Provide the (X, Y) coordinate of the cell's center where the given text is located.  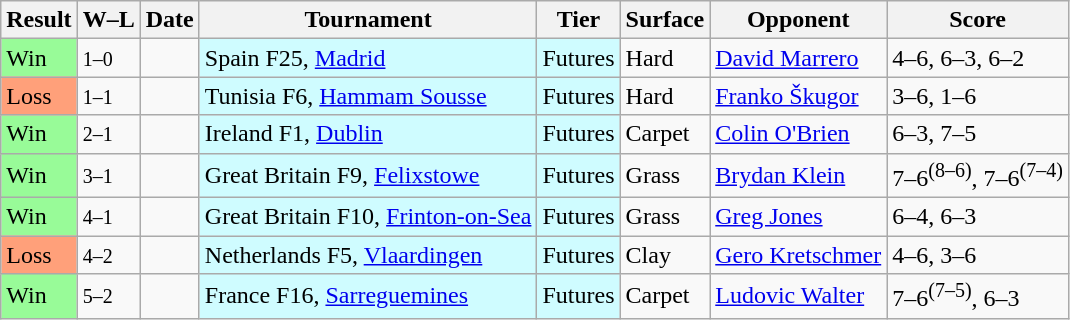
6–3, 7–5 (978, 134)
Franko Škugor (798, 96)
3–1 (108, 176)
W–L (108, 20)
1–1 (108, 96)
6–4, 6–3 (978, 217)
2–1 (108, 134)
4–1 (108, 217)
Ireland F1, Dublin (368, 134)
Brydan Klein (798, 176)
Tunisia F6, Hammam Sousse (368, 96)
Date (170, 20)
7–6(8–6), 7–6(7–4) (978, 176)
Opponent (798, 20)
Spain F25, Madrid (368, 58)
Gero Kretschmer (798, 255)
Tier (578, 20)
Greg Jones (798, 217)
Ludovic Walter (798, 296)
Clay (665, 255)
David Marrero (798, 58)
Score (978, 20)
Great Britain F9, Felixstowe (368, 176)
4–6, 3–6 (978, 255)
4–2 (108, 255)
Surface (665, 20)
Colin O'Brien (798, 134)
4–6, 6–3, 6–2 (978, 58)
France F16, Sarreguemines (368, 296)
Result (39, 20)
Netherlands F5, Vlaardingen (368, 255)
1–0 (108, 58)
5–2 (108, 296)
7–6(7–5), 6–3 (978, 296)
3–6, 1–6 (978, 96)
Tournament (368, 20)
Great Britain F10, Frinton-on-Sea (368, 217)
